Return (x, y) of the center of cell containing provided text 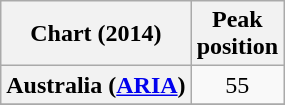
Australia (ARIA) (96, 85)
Chart (2014) (96, 34)
Peakposition (237, 34)
55 (237, 85)
